Locate the cell with the specified text and output its (x, y) center coordinate. 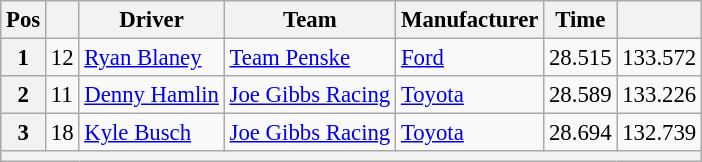
Kyle Busch (152, 133)
28.694 (580, 133)
2 (24, 95)
1 (24, 58)
Ford (470, 58)
28.515 (580, 58)
Time (580, 20)
Manufacturer (470, 20)
Pos (24, 20)
28.589 (580, 95)
133.226 (660, 95)
11 (62, 95)
132.739 (660, 133)
Team (310, 20)
Denny Hamlin (152, 95)
3 (24, 133)
133.572 (660, 58)
12 (62, 58)
Team Penske (310, 58)
Ryan Blaney (152, 58)
Driver (152, 20)
18 (62, 133)
